Return (X, Y) of the center of cell containing provided text 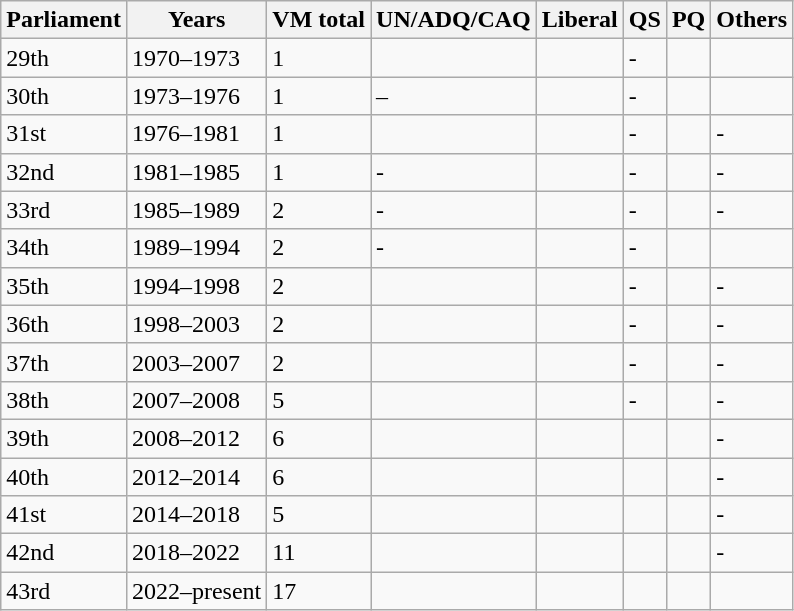
2008–2012 (196, 438)
1973–1976 (196, 96)
VM total (319, 20)
Liberal (580, 20)
29th (64, 58)
42nd (64, 553)
2014–2018 (196, 515)
39th (64, 438)
1989–1994 (196, 248)
1976–1981 (196, 134)
2003–2007 (196, 362)
– (454, 96)
2007–2008 (196, 400)
34th (64, 248)
1981–1985 (196, 172)
38th (64, 400)
QS (644, 20)
35th (64, 286)
2022–present (196, 591)
43rd (64, 591)
PQ (688, 20)
41st (64, 515)
Parliament (64, 20)
UN/ADQ/CAQ (454, 20)
Others (752, 20)
31st (64, 134)
Years (196, 20)
30th (64, 96)
37th (64, 362)
2018–2022 (196, 553)
1998–2003 (196, 324)
17 (319, 591)
1985–1989 (196, 210)
36th (64, 324)
11 (319, 553)
2012–2014 (196, 477)
1994–1998 (196, 286)
32nd (64, 172)
1970–1973 (196, 58)
40th (64, 477)
33rd (64, 210)
